Identify which cell holds the provided text, then report its (x, y) central coordinate. 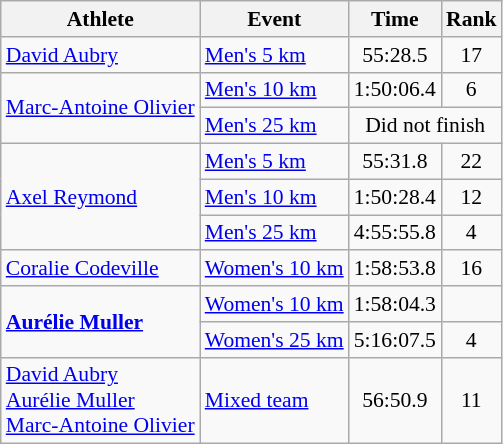
Event (274, 19)
Athlete (100, 19)
55:28.5 (395, 55)
Rank (472, 19)
12 (472, 197)
Marc-Antoine Olivier (100, 108)
Did not finish (426, 126)
1:58:04.3 (395, 304)
22 (472, 162)
David Aubry (100, 55)
17 (472, 55)
Time (395, 19)
Coralie Codeville (100, 269)
David AubryAurélie MullerMarc-Antoine Olivier (100, 400)
Aurélie Muller (100, 322)
4:55:55.8 (395, 233)
11 (472, 400)
16 (472, 269)
Mixed team (274, 400)
56:50.9 (395, 400)
5:16:07.5 (395, 340)
Axel Reymond (100, 198)
55:31.8 (395, 162)
1:58:53.8 (395, 269)
Women's 25 km (274, 340)
6 (472, 90)
1:50:06.4 (395, 90)
1:50:28.4 (395, 197)
